Identify which cell holds the provided text, then report its [x, y] central coordinate. 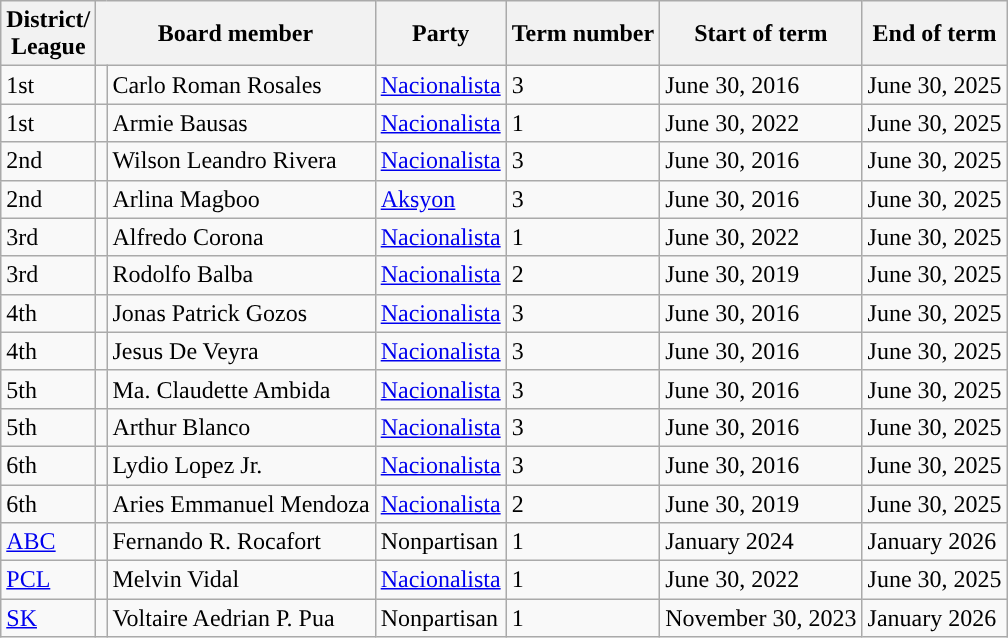
November 30, 2023 [761, 618]
District/League [48, 34]
Fernando R. Rocafort [241, 542]
Aries Emmanuel Mendoza [241, 503]
January 2024 [761, 542]
Arthur Blanco [241, 427]
Armie Bausas [241, 123]
Jesus De Veyra [241, 351]
Term number [583, 34]
Melvin Vidal [241, 580]
Jonas Patrick Gozos [241, 313]
SK [48, 618]
Ma. Claudette Ambida [241, 389]
Carlo Roman Rosales [241, 85]
ABC [48, 542]
Party [440, 34]
Rodolfo Balba [241, 275]
End of term [934, 34]
Start of term [761, 34]
PCL [48, 580]
Arlina Magboo [241, 199]
Lydio Lopez Jr. [241, 465]
Board member [236, 34]
Wilson Leandro Rivera [241, 161]
Voltaire Aedrian P. Pua [241, 618]
Aksyon [440, 199]
Alfredo Corona [241, 237]
